Extract the [X, Y] coordinate from the center of the cell holding the provided text.  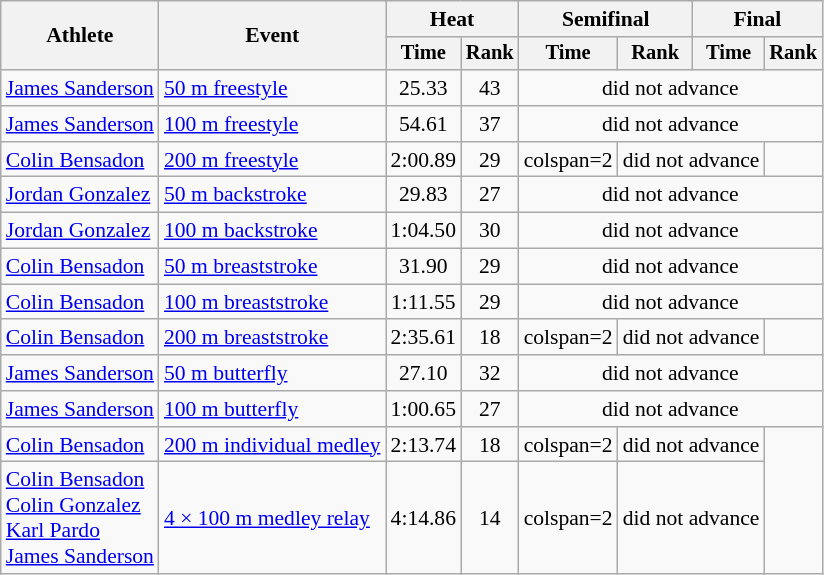
2:13.74 [424, 445]
27.10 [424, 373]
4 × 100 m medley relay [272, 518]
2:35.61 [424, 338]
30 [490, 231]
43 [490, 88]
Colin BensadonColin GonzalezKarl PardoJames Sanderson [80, 518]
200 m freestyle [272, 160]
1:11.55 [424, 302]
31.90 [424, 267]
2:00.89 [424, 160]
32 [490, 373]
100 m freestyle [272, 124]
100 m backstroke [272, 231]
1:04.50 [424, 231]
14 [490, 518]
Event [272, 36]
29.83 [424, 195]
Semifinal [606, 19]
Heat [452, 19]
50 m backstroke [272, 195]
1:00.65 [424, 409]
200 m individual medley [272, 445]
4:14.86 [424, 518]
100 m breaststroke [272, 302]
54.61 [424, 124]
50 m breaststroke [272, 267]
50 m butterfly [272, 373]
100 m butterfly [272, 409]
37 [490, 124]
200 m breaststroke [272, 338]
Athlete [80, 36]
25.33 [424, 88]
Final [758, 19]
50 m freestyle [272, 88]
